Provide the [X, Y] coordinate of the cell's center where the given text is located.  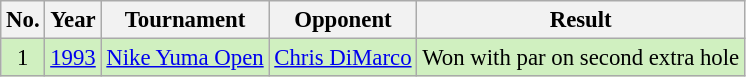
Tournament [185, 20]
Won with par on second extra hole [581, 58]
Chris DiMarco [343, 58]
Year [73, 20]
Result [581, 20]
1993 [73, 58]
Nike Yuma Open [185, 58]
No. [23, 20]
Opponent [343, 20]
1 [23, 58]
